Capture the cell that displays the provided text and extract its [x, y] central coordinate. 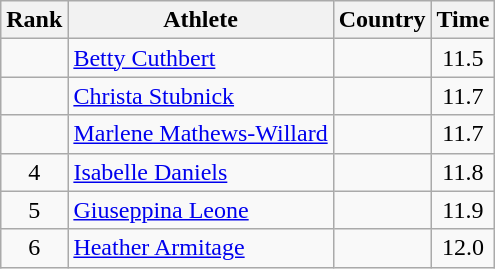
5 [34, 210]
Athlete [200, 20]
Heather Armitage [200, 248]
11.5 [463, 58]
11.9 [463, 210]
Betty Cuthbert [200, 58]
12.0 [463, 248]
Christa Stubnick [200, 96]
Time [463, 20]
Marlene Mathews-Willard [200, 134]
11.8 [463, 172]
Isabelle Daniels [200, 172]
Giuseppina Leone [200, 210]
Rank [34, 20]
4 [34, 172]
Country [382, 20]
6 [34, 248]
